Return the (X, Y) coordinate for the center point of the cell that contains the specified text.  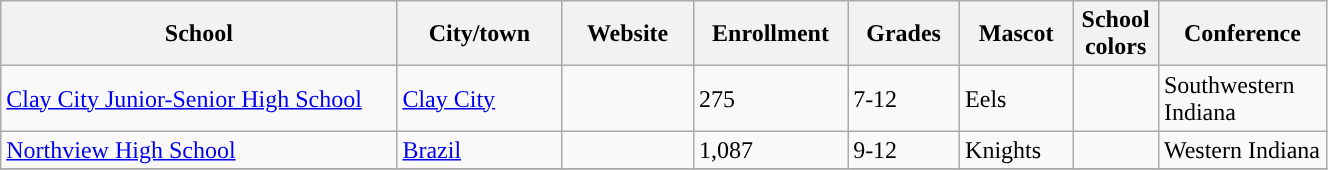
Western Indiana (1242, 150)
1,087 (770, 150)
Mascot (1016, 34)
Clay City (480, 98)
School colors (1116, 34)
7-12 (904, 98)
Knights (1016, 150)
School (199, 34)
Brazil (480, 150)
9-12 (904, 150)
Conference (1242, 34)
Website (628, 34)
275 (770, 98)
Eels (1016, 98)
Grades (904, 34)
Clay City Junior-Senior High School (199, 98)
Enrollment (770, 34)
Northview High School (199, 150)
Southwestern Indiana (1242, 98)
City/town (480, 34)
